From the cell containing the given text, extract its center point as [X, Y] coordinate. 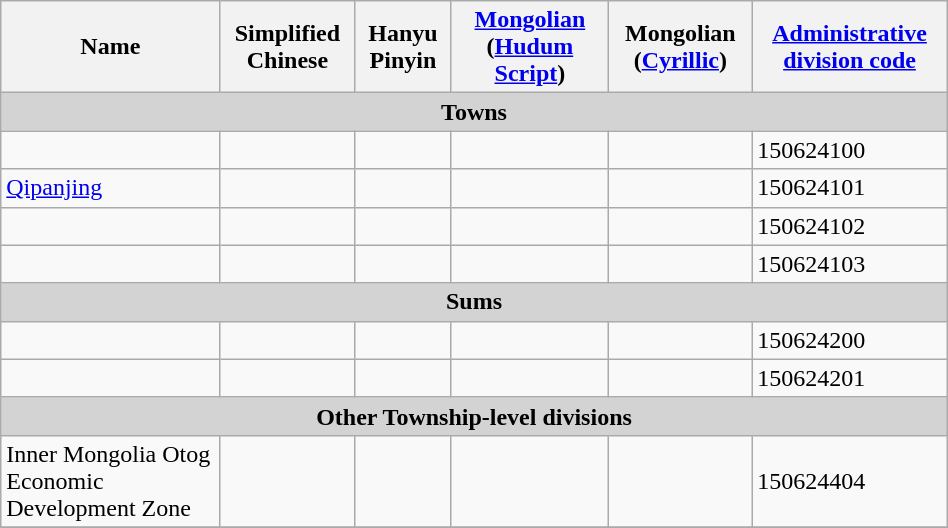
150624404 [850, 481]
Mongolian (Hudum Script) [530, 47]
Simplified Chinese [288, 47]
Administrative division code [850, 47]
Mongolian (Cyrillic) [680, 47]
Towns [474, 112]
150624200 [850, 340]
Inner Mongolia Otog Economic Development Zone [110, 481]
Other Township-level divisions [474, 416]
150624101 [850, 188]
Hanyu Pinyin [403, 47]
150624102 [850, 226]
Name [110, 47]
Qipanjing [110, 188]
150624201 [850, 378]
150624103 [850, 264]
150624100 [850, 150]
Sums [474, 302]
